Extract the (X, Y) coordinate from the center of the cell holding the provided text.  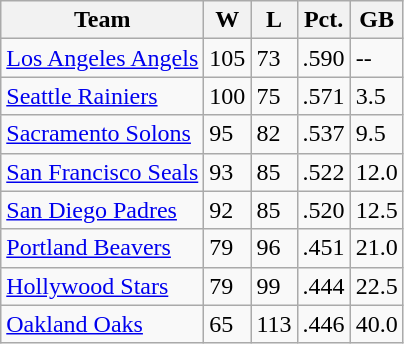
.590 (324, 58)
12.5 (376, 210)
92 (228, 210)
.451 (324, 248)
96 (274, 248)
.571 (324, 96)
40.0 (376, 324)
82 (274, 134)
65 (228, 324)
Los Angeles Angels (102, 58)
Portland Beavers (102, 248)
Hollywood Stars (102, 286)
12.0 (376, 172)
113 (274, 324)
.522 (324, 172)
22.5 (376, 286)
GB (376, 20)
San Diego Padres (102, 210)
93 (228, 172)
73 (274, 58)
21.0 (376, 248)
.446 (324, 324)
Seattle Rainiers (102, 96)
Pct. (324, 20)
.444 (324, 286)
9.5 (376, 134)
105 (228, 58)
99 (274, 286)
3.5 (376, 96)
Team (102, 20)
.520 (324, 210)
.537 (324, 134)
75 (274, 96)
-- (376, 58)
W (228, 20)
95 (228, 134)
100 (228, 96)
L (274, 20)
Sacramento Solons (102, 134)
San Francisco Seals (102, 172)
Oakland Oaks (102, 324)
